Detect which cell encompasses the target text, then output its [X, Y] center coordinate. 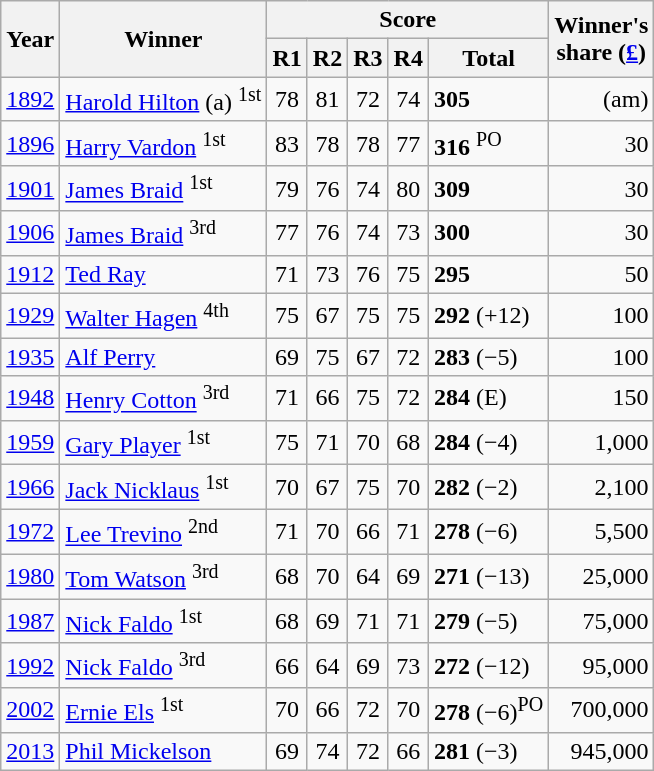
295 [488, 274]
75,000 [602, 622]
1935 [30, 357]
Henry Cotton 3rd [164, 398]
R3 [368, 58]
Lee Trevino 2nd [164, 532]
5,500 [602, 532]
2,100 [602, 488]
Ernie Els 1st [164, 710]
272 (−12) [488, 666]
1992 [30, 666]
Nick Faldo 3rd [164, 666]
Ted Ray [164, 274]
Nick Faldo 1st [164, 622]
50 [602, 274]
700,000 [602, 710]
Winner [164, 39]
Walter Hagen 4th [164, 316]
95,000 [602, 666]
Score [408, 20]
1896 [30, 144]
Year [30, 39]
1929 [30, 316]
150 [602, 398]
Tom Watson 3rd [164, 576]
1987 [30, 622]
279 (−5) [488, 622]
284 (E) [488, 398]
Phil Mickelson [164, 751]
305 [488, 100]
271 (−13) [488, 576]
(am) [602, 100]
79 [287, 188]
James Braid 3rd [164, 234]
1901 [30, 188]
80 [408, 188]
1980 [30, 576]
Harold Hilton (a) 1st [164, 100]
R2 [327, 58]
Jack Nicklaus 1st [164, 488]
278 (−6) [488, 532]
2002 [30, 710]
Winner'sshare (£) [602, 39]
1906 [30, 234]
R4 [408, 58]
Harry Vardon 1st [164, 144]
284 (−4) [488, 442]
1,000 [602, 442]
309 [488, 188]
300 [488, 234]
1966 [30, 488]
81 [327, 100]
83 [287, 144]
945,000 [602, 751]
283 (−5) [488, 357]
2013 [30, 751]
1959 [30, 442]
282 (−2) [488, 488]
316 PO [488, 144]
Gary Player 1st [164, 442]
292 (+12) [488, 316]
1892 [30, 100]
1948 [30, 398]
James Braid 1st [164, 188]
281 (−3) [488, 751]
1972 [30, 532]
278 (−6)PO [488, 710]
Alf Perry [164, 357]
R1 [287, 58]
Total [488, 58]
25,000 [602, 576]
1912 [30, 274]
